Determine the [x, y] coordinate at the center of the cell enclosing the given text.  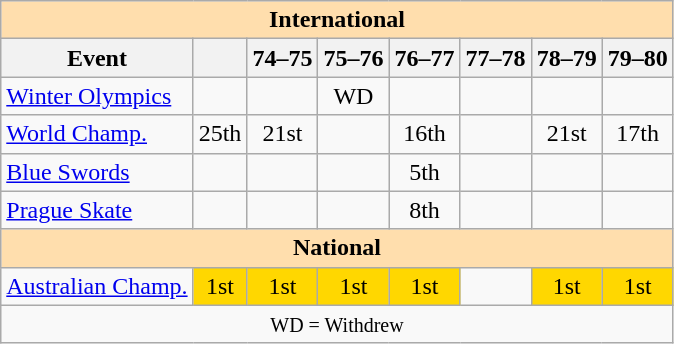
78–79 [566, 58]
Winter Olympics [97, 96]
Event [97, 58]
75–76 [354, 58]
Blue Swords [97, 172]
74–75 [282, 58]
8th [424, 210]
77–78 [496, 58]
16th [424, 134]
National [337, 248]
17th [638, 134]
79–80 [638, 58]
Australian Champ. [97, 286]
World Champ. [97, 134]
WD [354, 96]
76–77 [424, 58]
5th [424, 172]
International [337, 20]
WD = Withdrew [337, 324]
Prague Skate [97, 210]
25th [220, 134]
